Find where the given text appears and provide that cell's center as (x, y) coordinate. 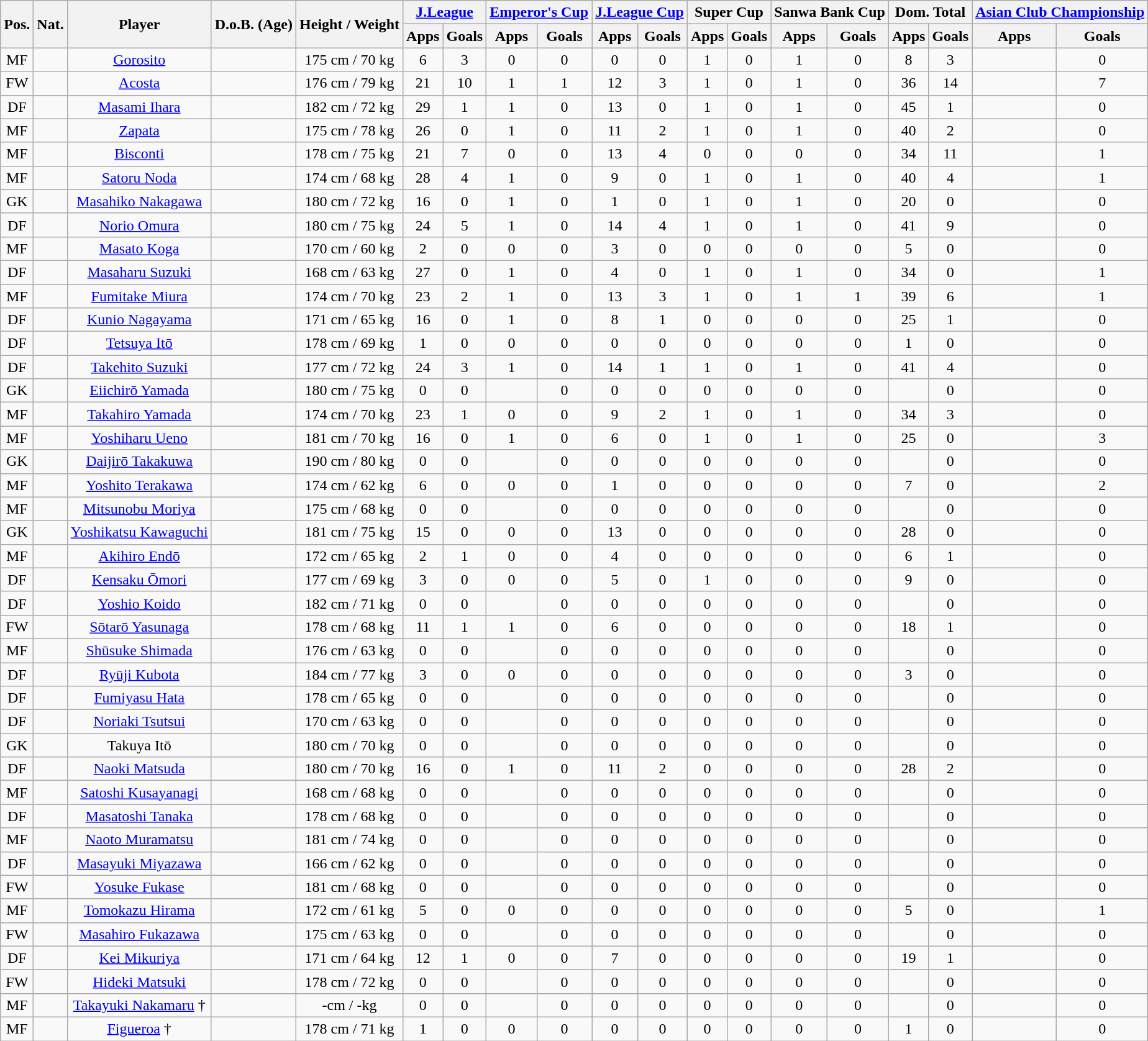
Masahiro Fukazawa (139, 934)
Yoshiharu Ueno (139, 438)
Masahiko Nakagawa (139, 201)
Figueroa † (139, 1029)
171 cm / 64 kg (350, 958)
175 cm / 68 kg (350, 509)
176 cm / 63 kg (350, 650)
27 (423, 272)
Sōtarō Yasunaga (139, 627)
Ryūji Kubota (139, 674)
172 cm / 61 kg (350, 911)
18 (908, 627)
Naoki Matsuda (139, 769)
26 (423, 130)
29 (423, 107)
177 cm / 72 kg (350, 367)
180 cm / 72 kg (350, 201)
Hideki Matsuki (139, 981)
Kensaku Ōmori (139, 580)
Dom. Total (930, 12)
Fumitake Miura (139, 296)
Emperor's Cup (539, 12)
Satoshi Kusayanagi (139, 793)
168 cm / 68 kg (350, 793)
Yoshikatsu Kawaguchi (139, 532)
Takayuki Nakamaru † (139, 1005)
Gorosito (139, 60)
Daijirō Takakuwa (139, 461)
Tetsuya Itō (139, 343)
181 cm / 68 kg (350, 887)
45 (908, 107)
J.League (445, 12)
170 cm / 63 kg (350, 722)
182 cm / 72 kg (350, 107)
Masatoshi Tanaka (139, 816)
Zapata (139, 130)
178 cm / 72 kg (350, 981)
Takehito Suzuki (139, 367)
Masaharu Suzuki (139, 272)
Yosuke Fukase (139, 887)
178 cm / 71 kg (350, 1029)
182 cm / 71 kg (350, 603)
Super Cup (729, 12)
Masayuki Miyazawa (139, 863)
Tomokazu Hirama (139, 911)
178 cm / 69 kg (350, 343)
Nat. (50, 24)
181 cm / 70 kg (350, 438)
181 cm / 75 kg (350, 532)
175 cm / 70 kg (350, 60)
-cm / -kg (350, 1005)
181 cm / 74 kg (350, 840)
170 cm / 60 kg (350, 248)
Acosta (139, 83)
J.League Cup (640, 12)
Takuya Itō (139, 745)
Sanwa Bank Cup (830, 12)
10 (465, 83)
172 cm / 65 kg (350, 556)
177 cm / 69 kg (350, 580)
Yoshito Terakawa (139, 485)
D.o.B. (Age) (253, 24)
176 cm / 79 kg (350, 83)
Eiichirō Yamada (139, 391)
Masami Ihara (139, 107)
174 cm / 62 kg (350, 485)
20 (908, 201)
174 cm / 68 kg (350, 178)
175 cm / 63 kg (350, 934)
178 cm / 65 kg (350, 698)
171 cm / 65 kg (350, 320)
Asian Club Championship (1060, 12)
Akihiro Endō (139, 556)
Yoshio Koido (139, 603)
36 (908, 83)
Mitsunobu Moriya (139, 509)
Satoru Noda (139, 178)
178 cm / 75 kg (350, 154)
Fumiyasu Hata (139, 698)
Kei Mikuriya (139, 958)
Height / Weight (350, 24)
Masato Koga (139, 248)
Norio Omura (139, 225)
Noriaki Tsutsui (139, 722)
175 cm / 78 kg (350, 130)
Shūsuke Shimada (139, 650)
190 cm / 80 kg (350, 461)
15 (423, 532)
184 cm / 77 kg (350, 674)
Bisconti (139, 154)
Pos. (17, 24)
19 (908, 958)
166 cm / 62 kg (350, 863)
Kunio Nagayama (139, 320)
39 (908, 296)
168 cm / 63 kg (350, 272)
Player (139, 24)
Takahiro Yamada (139, 414)
Naoto Muramatsu (139, 840)
